From the cell containing the given text, extract its center point as (x, y) coordinate. 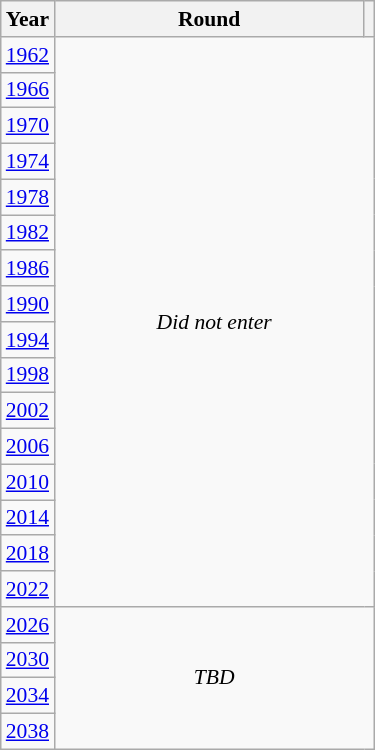
1990 (28, 304)
1986 (28, 269)
1974 (28, 162)
Year (28, 19)
2018 (28, 554)
1970 (28, 126)
1998 (28, 375)
2006 (28, 447)
2010 (28, 482)
1994 (28, 340)
1962 (28, 55)
1982 (28, 233)
2034 (28, 696)
2030 (28, 660)
2002 (28, 411)
Round (209, 19)
1966 (28, 90)
1978 (28, 197)
2038 (28, 732)
2014 (28, 518)
Did not enter (214, 322)
2026 (28, 625)
TBD (214, 678)
2022 (28, 589)
